Provide the (X, Y) coordinate of the cell's center where the given text is located.  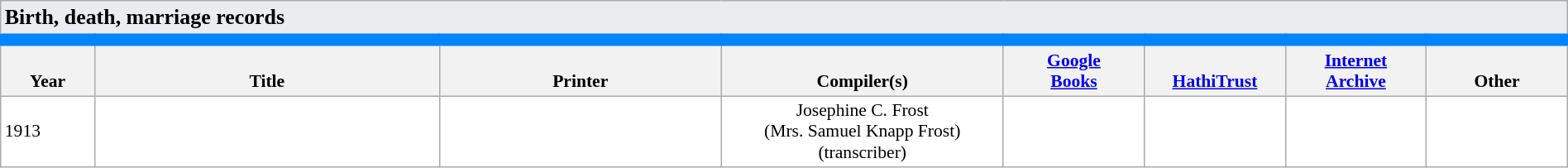
Printer (581, 68)
InternetArchive (1355, 68)
GoogleBooks (1073, 68)
Title (266, 68)
Josephine C. Frost (Mrs. Samuel Knapp Frost)(transcriber) (862, 132)
Other (1497, 68)
Compiler(s) (862, 68)
1913 (48, 132)
Year (48, 68)
Birth, death, marriage records (784, 20)
HathiTrust (1215, 68)
